Identify which cell holds the provided text, then report its (x, y) central coordinate. 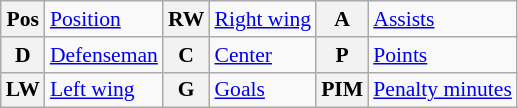
Assists (442, 19)
LW (23, 90)
A (342, 19)
P (342, 55)
Goals (262, 90)
PIM (342, 90)
Points (442, 55)
Pos (23, 19)
G (186, 90)
RW (186, 19)
Left wing (104, 90)
Right wing (262, 19)
Penalty minutes (442, 90)
C (186, 55)
Position (104, 19)
Defenseman (104, 55)
Center (262, 55)
D (23, 55)
